Return the [X, Y] coordinate for the center point of the cell that contains the specified text.  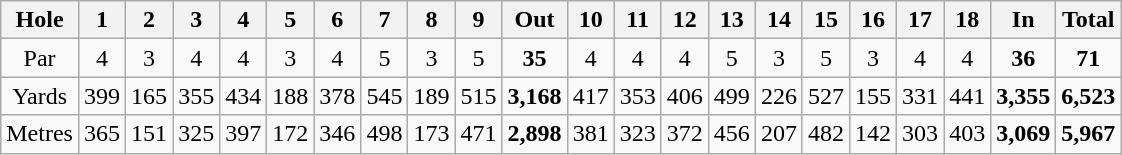
323 [638, 134]
441 [968, 96]
11 [638, 20]
Total [1088, 20]
Metres [40, 134]
7 [384, 20]
365 [102, 134]
10 [590, 20]
499 [732, 96]
403 [968, 134]
Hole [40, 20]
372 [684, 134]
6 [338, 20]
498 [384, 134]
381 [590, 134]
36 [1024, 58]
17 [920, 20]
226 [778, 96]
165 [150, 96]
173 [432, 134]
207 [778, 134]
3,355 [1024, 96]
9 [478, 20]
417 [590, 96]
142 [872, 134]
18 [968, 20]
355 [196, 96]
Out [534, 20]
Yards [40, 96]
188 [290, 96]
In [1024, 20]
434 [244, 96]
8 [432, 20]
15 [826, 20]
Par [40, 58]
353 [638, 96]
12 [684, 20]
16 [872, 20]
545 [384, 96]
13 [732, 20]
6,523 [1088, 96]
2,898 [534, 134]
155 [872, 96]
346 [338, 134]
399 [102, 96]
5,967 [1088, 134]
331 [920, 96]
378 [338, 96]
482 [826, 134]
14 [778, 20]
303 [920, 134]
172 [290, 134]
397 [244, 134]
189 [432, 96]
151 [150, 134]
3,168 [534, 96]
456 [732, 134]
527 [826, 96]
2 [150, 20]
71 [1088, 58]
325 [196, 134]
406 [684, 96]
3,069 [1024, 134]
35 [534, 58]
471 [478, 134]
1 [102, 20]
515 [478, 96]
